Extract the (X, Y) coordinate from the center of the cell holding the provided text.  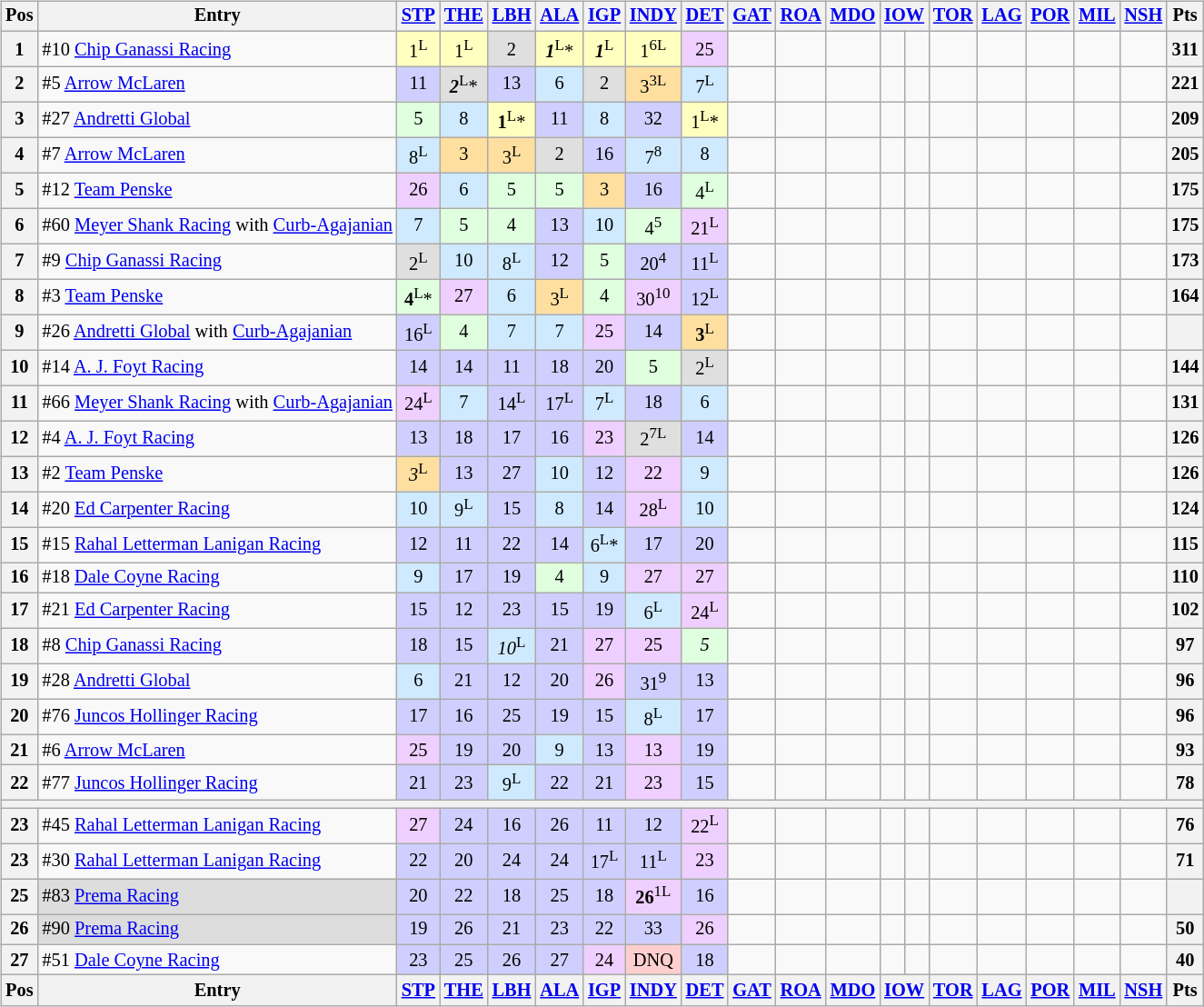
#77 Juncos Hollinger Racing (216, 783)
14L (512, 404)
33L (653, 84)
3010 (653, 296)
261L (653, 896)
144 (1185, 367)
#30 Rahal Letterman Lanigan Racing (216, 862)
204 (653, 262)
221 (1185, 84)
#90 Prema Racing (216, 930)
311 (1185, 49)
1 (19, 49)
#9 Chip Ganassi Racing (216, 262)
#12 Team Penske (216, 191)
115 (1185, 545)
#14 A. J. Foyt Racing (216, 367)
#28 Andretti Global (216, 682)
#2 Team Penske (216, 474)
76 (1185, 825)
33 (653, 930)
71 (1185, 862)
#60 Meyer Shank Racing with Curb-Agajanian (216, 225)
#6 Arrow McLaren (216, 750)
110 (1185, 578)
209 (1185, 120)
#45 Rahal Letterman Lanigan Racing (216, 825)
10L (512, 645)
#4 A. J. Foyt Racing (216, 438)
#21 Ed Carpenter Racing (216, 611)
#3 Team Penske (216, 296)
21L (705, 225)
#10 Chip Ganassi Racing (216, 49)
45 (653, 225)
#76 Juncos Hollinger Racing (216, 716)
6L* (604, 545)
40 (1185, 960)
#18 Dale Coyne Racing (216, 578)
319 (653, 682)
93 (1185, 750)
#66 Meyer Shank Racing with Curb-Agajanian (216, 404)
#15 Rahal Letterman Lanigan Racing (216, 545)
12L (705, 296)
#5 Arrow McLaren (216, 84)
131 (1185, 404)
22L (705, 825)
#27 Andretti Global (216, 120)
#26 Andretti Global with Curb-Agajanian (216, 333)
27L (653, 438)
4L* (418, 296)
#20 Ed Carpenter Racing (216, 509)
102 (1185, 611)
205 (1185, 155)
124 (1185, 509)
97 (1185, 645)
#8 Chip Ganassi Racing (216, 645)
164 (1185, 296)
DNQ (653, 960)
#51 Dale Coyne Racing (216, 960)
4L (705, 191)
50 (1185, 930)
6L (653, 611)
28L (653, 509)
173 (1185, 262)
2L* (463, 84)
32 (653, 120)
#83 Prema Racing (216, 896)
#7 Arrow McLaren (216, 155)
